Determine the (x, y) coordinate at the center of the cell enclosing the given text.  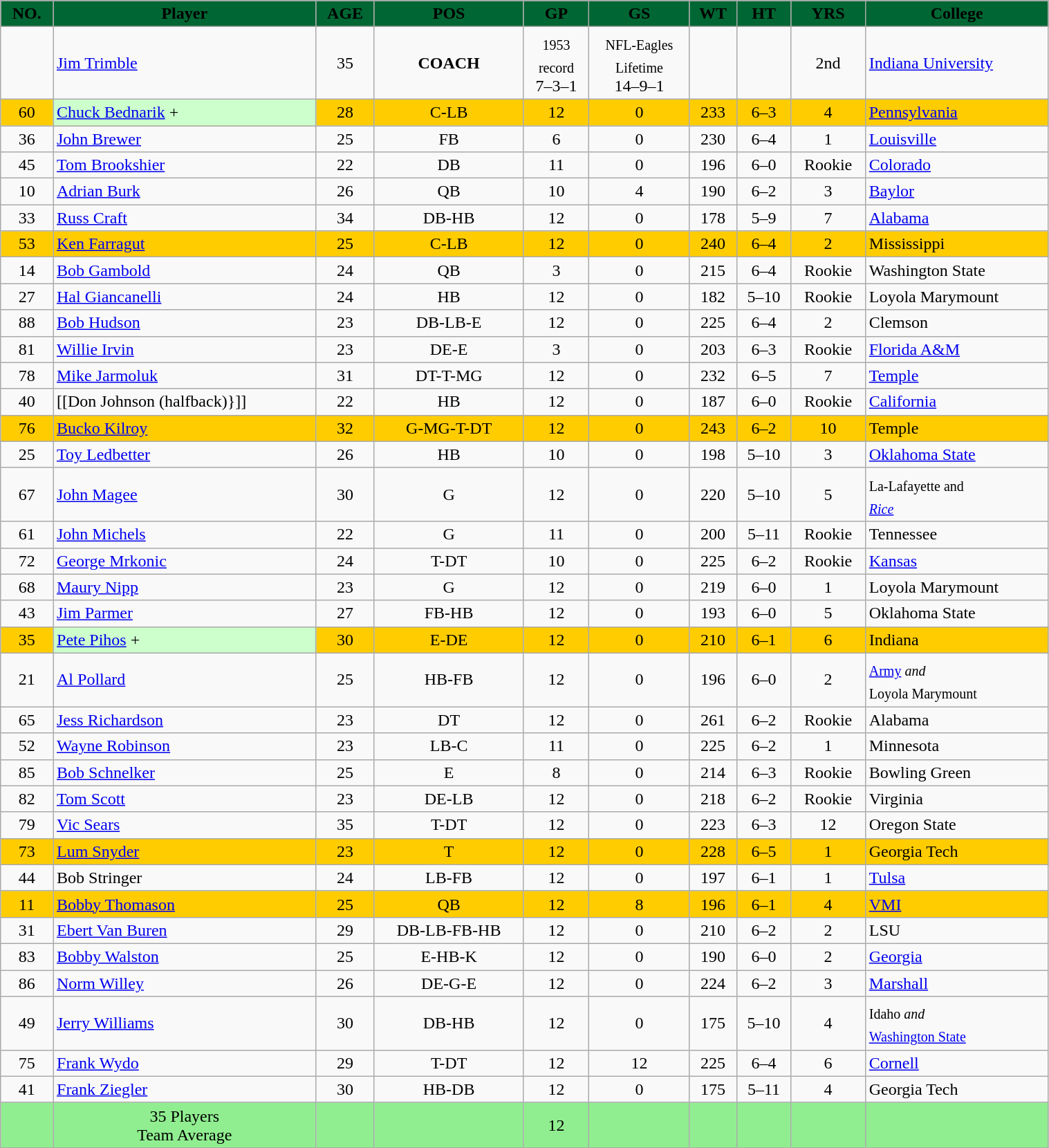
Mississippi (957, 244)
44 (27, 878)
Tom Brookshier (184, 165)
DE-E (449, 349)
DE-G-E (449, 983)
1953 record7–3–1 (556, 64)
Russ Craft (184, 218)
223 (713, 825)
218 (713, 799)
GP (556, 14)
178 (713, 218)
NO. (27, 14)
E-HB-K (449, 956)
Florida A&M (957, 349)
83 (27, 956)
68 (27, 587)
43 (27, 613)
Bob Hudson (184, 323)
Clemson (957, 323)
Indiana (957, 640)
VMI (957, 904)
FB (449, 139)
Frank Ziegler (184, 1089)
219 (713, 587)
Willie Irvin (184, 349)
Al Pollard (184, 680)
243 (713, 428)
Bob Gambold (184, 270)
E (449, 772)
232 (713, 376)
John Brewer (184, 139)
Indiana University (957, 64)
5–9 (763, 218)
GS (639, 14)
POS (449, 14)
203 (713, 349)
Tom Scott (184, 799)
LSU (957, 930)
78 (27, 376)
John Michels (184, 535)
75 (27, 1063)
40 (27, 402)
Player (184, 14)
228 (713, 851)
41 (27, 1089)
88 (27, 323)
Pennsylvania (957, 112)
Jess Richardson (184, 720)
DE-LB (449, 799)
53 (27, 244)
85 (27, 772)
32 (345, 428)
DB-LB-E (449, 323)
72 (27, 561)
AGE (345, 14)
California (957, 402)
230 (713, 139)
HT (763, 14)
197 (713, 878)
81 (27, 349)
36 (27, 139)
Norm Willey (184, 983)
Hal Giancanelli (184, 297)
200 (713, 535)
DT-T-MG (449, 376)
215 (713, 270)
Baylor (957, 192)
Georgia (957, 956)
21 (27, 680)
LB-C (449, 746)
187 (713, 402)
[[Don Johnson (halfback)}]] (184, 402)
Bob Stringer (184, 878)
214 (713, 772)
52 (27, 746)
Wayne Robinson (184, 746)
Lum Snyder (184, 851)
82 (27, 799)
35 Players Team Average (184, 1124)
2nd (828, 64)
45 (27, 165)
Jim Trimble (184, 64)
FB-HB (449, 613)
Cornell (957, 1063)
Washington State (957, 270)
DB-LB-FB-HB (449, 930)
WT (713, 14)
Chuck Bednarik + (184, 112)
193 (713, 613)
240 (713, 244)
Jim Parmer (184, 613)
Mike Jarmoluk (184, 376)
67 (27, 494)
182 (713, 297)
220 (713, 494)
73 (27, 851)
DB (449, 165)
COACH (449, 64)
Army and Loyola Marymount (957, 680)
61 (27, 535)
YRS (828, 14)
60 (27, 112)
14 (27, 270)
Frank Wydo (184, 1063)
224 (713, 983)
Bobby Walston (184, 956)
Bucko Kilroy (184, 428)
65 (27, 720)
Ken Farragut (184, 244)
Virginia (957, 799)
Louisville (957, 139)
LB-FB (449, 878)
198 (713, 454)
86 (27, 983)
33 (27, 218)
79 (27, 825)
233 (713, 112)
Tulsa (957, 878)
261 (713, 720)
DT (449, 720)
George Mrkonic (184, 561)
Marshall (957, 983)
28 (345, 112)
Jerry Williams (184, 1024)
E-DE (449, 640)
Oregon State (957, 825)
Maury Nipp (184, 587)
Toy Ledbetter (184, 454)
Kansas (957, 561)
John Magee (184, 494)
HB-FB (449, 680)
Bowling Green (957, 772)
Ebert Van Buren (184, 930)
La-Lafayette and Rice (957, 494)
Colorado (957, 165)
Idaho and Washington State (957, 1024)
49 (27, 1024)
Pete Pihos + (184, 640)
G-MG-T-DT (449, 428)
Tennessee (957, 535)
Vic Sears (184, 825)
NFL-Eagles Lifetime14–9–1 (639, 64)
College (957, 14)
Adrian Burk (184, 192)
Bobby Thomason (184, 904)
Minnesota (957, 746)
T (449, 851)
HB-DB (449, 1089)
76 (27, 428)
34 (345, 218)
Bob Schnelker (184, 772)
